Extract the [X, Y] coordinate from the center of the cell holding the provided text.  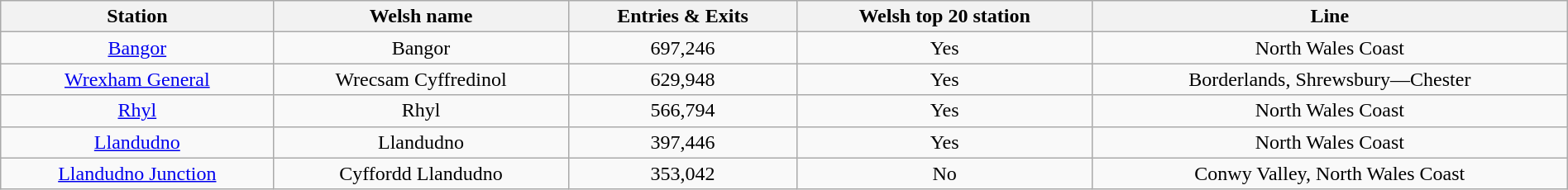
397,446 [683, 142]
Welsh name [421, 17]
Station [137, 17]
Welsh top 20 station [944, 17]
Wrecsam Cyffredinol [421, 79]
353,042 [683, 173]
Cyffordd Llandudno [421, 173]
Llandudno Junction [137, 173]
Line [1330, 17]
Wrexham General [137, 79]
No [944, 173]
Borderlands, Shrewsbury—Chester [1330, 79]
Entries & Exits [683, 17]
697,246 [683, 48]
629,948 [683, 79]
Conwy Valley, North Wales Coast [1330, 173]
566,794 [683, 111]
